From the cell containing the given text, extract its center point as (x, y) coordinate. 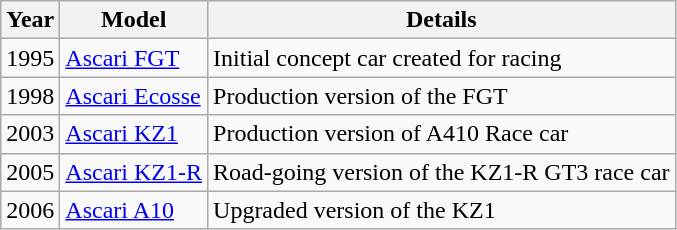
2005 (30, 172)
1995 (30, 58)
Ascari KZ1-R (134, 172)
Ascari Ecosse (134, 96)
Initial concept car created for racing (442, 58)
Year (30, 20)
2006 (30, 210)
Ascari KZ1 (134, 134)
Production version of A410 Race car (442, 134)
Road-going version of the KZ1-R GT3 race car (442, 172)
1998 (30, 96)
2003 (30, 134)
Ascari FGT (134, 58)
Production version of the FGT (442, 96)
Details (442, 20)
Model (134, 20)
Ascari A10 (134, 210)
Upgraded version of the KZ1 (442, 210)
